Identify which cell holds the provided text, then report its (x, y) central coordinate. 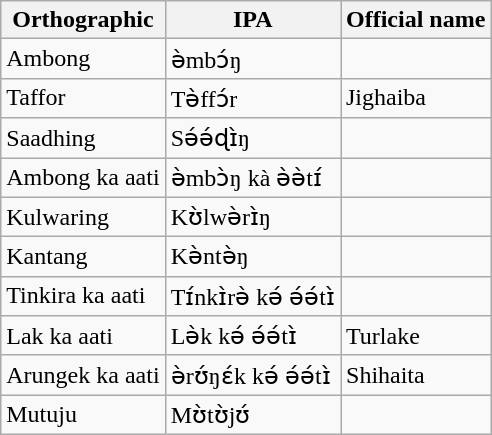
Lak ka aati (83, 336)
ə̀rʊ́ŋɛ́k kə́ ə́ə́tɪ̀ (252, 375)
Ambong (83, 59)
Sə́ə́ɖɪ̀ŋ (252, 138)
Saadhing (83, 138)
ə̀mbɔ́ŋ (252, 59)
Tinkira ka aati (83, 296)
Kantang (83, 257)
Lə̀k kə́ ə́ə́tɪ̀ (252, 336)
Tə̀ffɔ́r (252, 98)
ə̀mbɔ̀ŋ kà ə̀ə̀tɪ́ (252, 178)
Arungek ka aati (83, 375)
Kə̀ntə̀ŋ (252, 257)
Ambong ka aati (83, 178)
Taffor (83, 98)
Kulwaring (83, 217)
Shihaita (415, 375)
Mutuju (83, 415)
Orthographic (83, 20)
Mʊ̀tʊ̀jʊ́ (252, 415)
IPA (252, 20)
Jighaiba (415, 98)
Kʊ̀lwə̀rɪ̀ŋ (252, 217)
Official name (415, 20)
Tɪ́nkɪ̀rə̀ kə́ ə́ə́tɪ̀ (252, 296)
Turlake (415, 336)
